Determine the [x, y] coordinate at the center of the cell enclosing the given text.  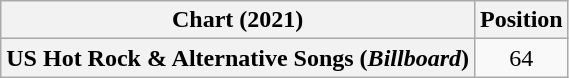
64 [521, 58]
Position [521, 20]
Chart (2021) [238, 20]
US Hot Rock & Alternative Songs (Billboard) [238, 58]
